Identify which cell holds the provided text, then report its (X, Y) central coordinate. 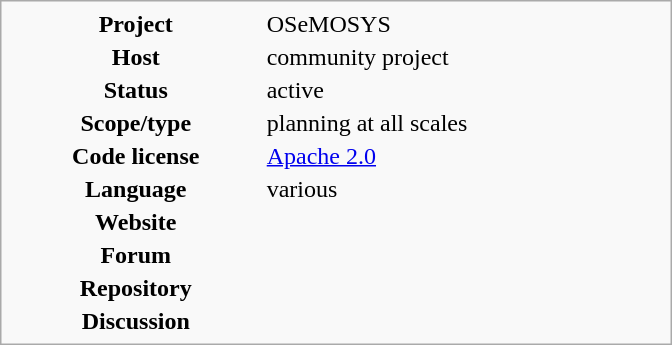
community project (464, 57)
Forum (136, 255)
Status (136, 90)
Project (136, 24)
Scope/type (136, 123)
Website (136, 222)
Discussion (136, 321)
Language (136, 189)
active (464, 90)
Repository (136, 288)
various (464, 189)
planning at all scales (464, 123)
Code license (136, 156)
OSeMOSYS (464, 24)
Apache 2.0 (464, 156)
Host (136, 57)
